Detect which cell encompasses the target text, then output its (x, y) center coordinate. 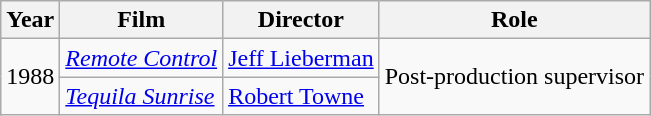
Post-production supervisor (514, 77)
Tequila Sunrise (142, 96)
1988 (30, 77)
Role (514, 20)
Jeff Lieberman (302, 58)
Robert Towne (302, 96)
Remote Control (142, 58)
Year (30, 20)
Film (142, 20)
Director (302, 20)
